Capture the cell that displays the provided text and extract its [X, Y] central coordinate. 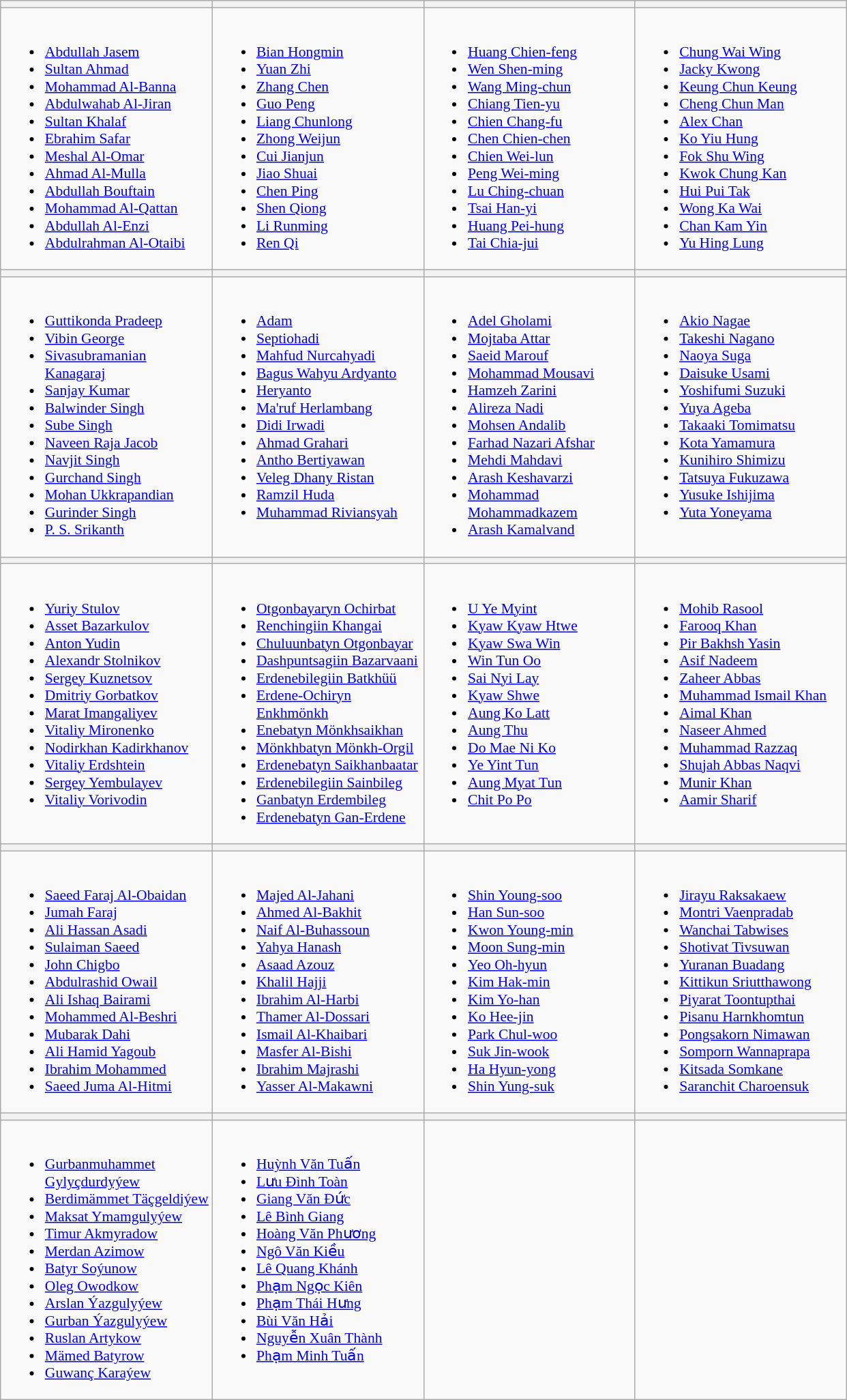
Chung Wai WingJacky KwongKeung Chun KeungCheng Chun ManAlex ChanKo Yiu HungFok Shu WingKwok Chung KanHui Pui TakWong Ka WaiChan Kam YinYu Hing Lung [741, 139]
Bian HongminYuan ZhiZhang ChenGuo PengLiang ChunlongZhong WeijunCui JianjunJiao ShuaiChen PingShen QiongLi RunmingRen Qi [318, 139]
Shin Young-sooHan Sun-sooKwon Young-minMoon Sung-minYeo Oh-hyunKim Hak-minKim Yo-hanKo Hee-jinPark Chul-wooSuk Jin-wookHa Hyun-yongShin Yung-suk [529, 982]
U Ye MyintKyaw Kyaw HtweKyaw Swa WinWin Tun OoSai Nyi LayKyaw ShweAung Ko LattAung ThuDo Mae Ni KoYe Yint TunAung Myat TunChit Po Po [529, 704]
